From the cell containing the given text, extract its center point as [x, y] coordinate. 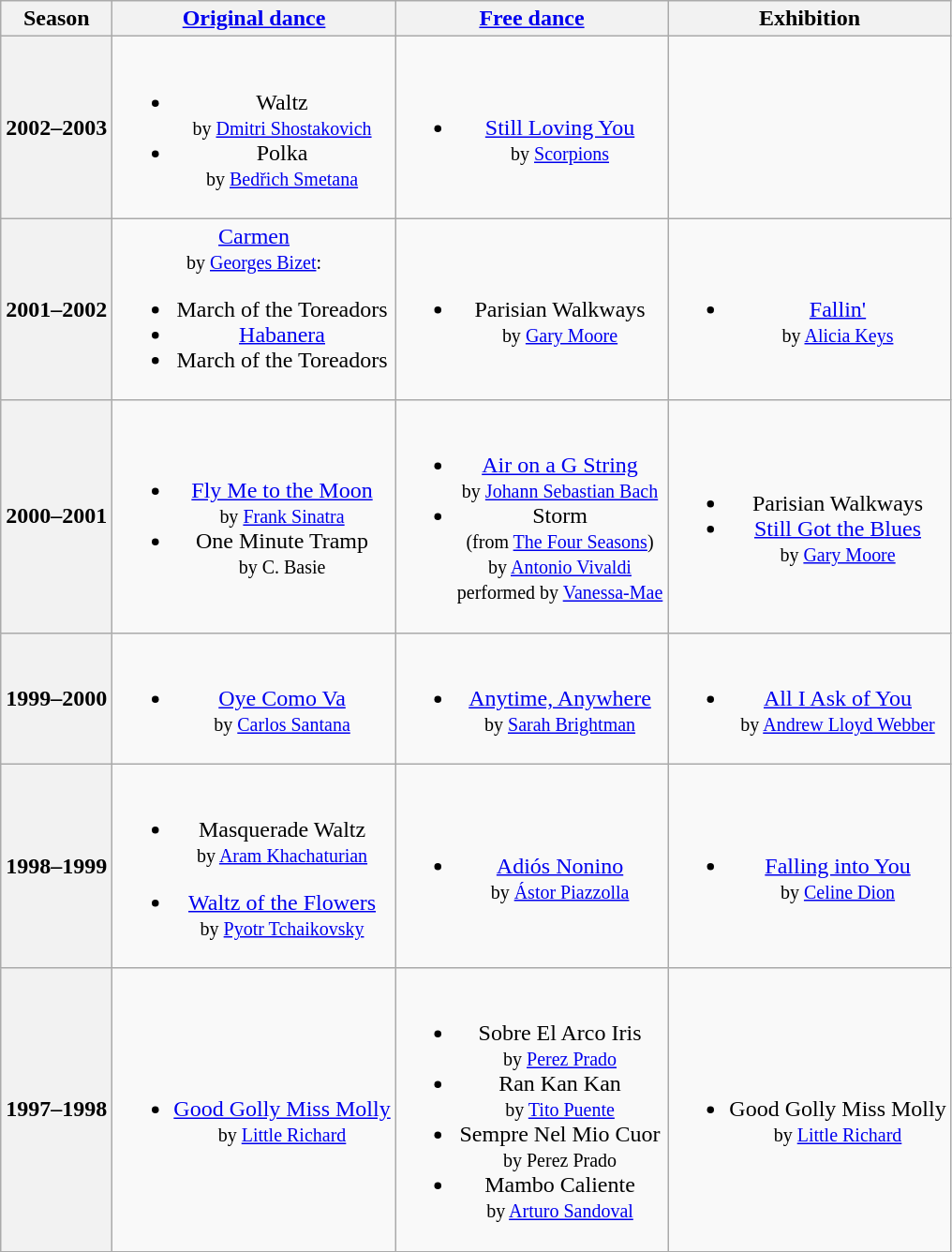
Masquerade Waltz by Aram Khachaturian Waltz of the Flowers by Pyotr Tchaikovsky [254, 866]
Parisian WalkwaysStill Got the Blues by Gary Moore [810, 516]
Carmen by Georges Bizet: March of the ToreadorsHabaneraMarch of the Toreadors [254, 309]
Falling into You by Celine Dion [810, 866]
1997–1998 [56, 1110]
Waltz by Dmitri Shostakovich Polka by Bedřich Smetana [254, 127]
1998–1999 [56, 866]
Season [56, 19]
Original dance [254, 19]
Air on a G String by Johann Sebastian Bach Storm (from The Four Seasons) by Antonio Vivaldi performed by Vanessa-Mae [532, 516]
2002–2003 [56, 127]
Exhibition [810, 19]
Free dance [532, 19]
Parisian Walkways by Gary Moore [532, 309]
Fallin' by Alicia Keys [810, 309]
1999–2000 [56, 698]
Sobre El Arco Iris by Perez Prado Ran Kan Kan by Tito Puente Sempre Nel Mio Cuor by Perez Prado Mambo Caliente by Arturo Sandoval [532, 1110]
Adiós Nonino by Ástor Piazzolla [532, 866]
All I Ask of You by Andrew Lloyd Webber [810, 698]
2001–2002 [56, 309]
2000–2001 [56, 516]
Still Loving You by Scorpions [532, 127]
Oye Como Va by Carlos Santana [254, 698]
Anytime, Anywhere by Sarah Brightman [532, 698]
Fly Me to the Moon by Frank Sinatra One Minute Tramp by C. Basie [254, 516]
